Return the [x, y] coordinate for the center point of the cell that contains the specified text.  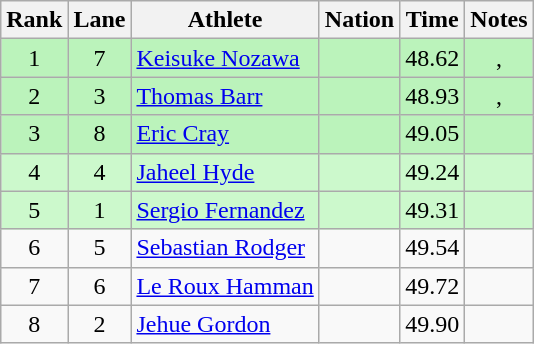
Thomas Barr [225, 96]
Sebastian Rodger [225, 248]
49.54 [432, 248]
49.24 [432, 172]
Le Roux Hamman [225, 286]
48.62 [432, 58]
Athlete [225, 20]
49.90 [432, 324]
Keisuke Nozawa [225, 58]
48.93 [432, 96]
49.31 [432, 210]
49.72 [432, 286]
49.05 [432, 134]
Sergio Fernandez [225, 210]
Time [432, 20]
Eric Cray [225, 134]
Rank [34, 20]
Nation [359, 20]
Lane [100, 20]
Jaheel Hyde [225, 172]
Notes [499, 20]
Jehue Gordon [225, 324]
